Identify which cell holds the provided text, then report its [X, Y] central coordinate. 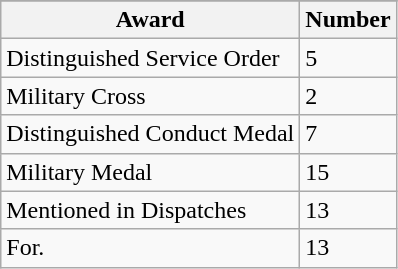
For. [150, 248]
Distinguished Service Order [150, 58]
7 [348, 134]
Number [348, 20]
Military Cross [150, 96]
Distinguished Conduct Medal [150, 134]
Military Medal [150, 172]
Mentioned in Dispatches [150, 210]
2 [348, 96]
15 [348, 172]
Award [150, 20]
5 [348, 58]
